Determine the [X, Y] coordinate at the center of the cell enclosing the given text.  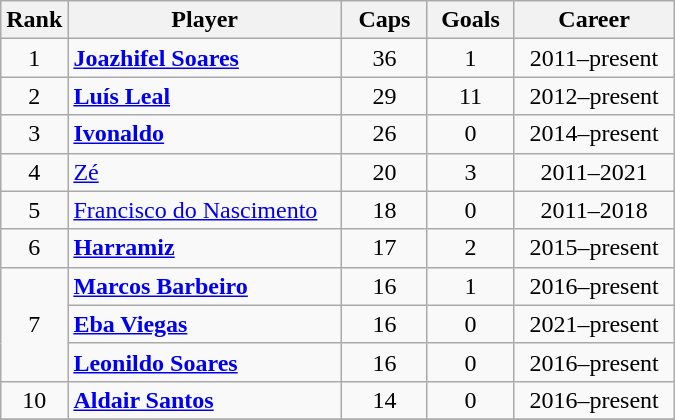
Player [205, 20]
29 [384, 96]
2011–2018 [594, 210]
Harramiz [205, 248]
2012–present [594, 96]
2014–present [594, 134]
Marcos Barbeiro [205, 286]
Luís Leal [205, 96]
Eba Viegas [205, 324]
2015–present [594, 248]
20 [384, 172]
Career [594, 20]
2011–2021 [594, 172]
18 [384, 210]
Goals [470, 20]
36 [384, 58]
Aldair Santos [205, 400]
Rank [34, 20]
2011–present [594, 58]
4 [34, 172]
5 [34, 210]
Leonildo Soares [205, 362]
10 [34, 400]
Caps [384, 20]
14 [384, 400]
Joazhifel Soares [205, 58]
26 [384, 134]
Zé [205, 172]
7 [34, 324]
6 [34, 248]
Francisco do Nascimento [205, 210]
2021–present [594, 324]
11 [470, 96]
Ivonaldo [205, 134]
17 [384, 248]
